Scan for the cell matching the given text and deliver its [X, Y] coordinate at center. 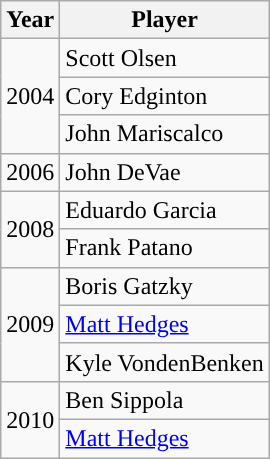
Kyle VondenBenken [164, 362]
Ben Sippola [164, 400]
2008 [30, 229]
John DeVae [164, 172]
2004 [30, 96]
Scott Olsen [164, 58]
2010 [30, 419]
2009 [30, 324]
Frank Patano [164, 248]
Eduardo Garcia [164, 210]
John Mariscalco [164, 134]
2006 [30, 172]
Year [30, 20]
Boris Gatzky [164, 286]
Player [164, 20]
Cory Edginton [164, 96]
